Scan for the cell matching the given text and deliver its (x, y) coordinate at center. 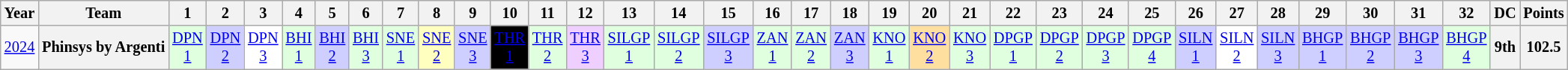
SILN1 (1195, 47)
4 (300, 13)
25 (1152, 13)
THR1 (509, 47)
27 (1237, 13)
THR2 (547, 47)
BHI3 (365, 47)
SNE2 (437, 47)
15 (728, 13)
29 (1322, 13)
5 (332, 13)
Team (103, 13)
DPGP2 (1060, 47)
BHGP3 (1418, 47)
31 (1418, 13)
9th (1505, 47)
SILGP2 (678, 47)
BHI1 (300, 47)
23 (1060, 13)
THR3 (585, 47)
KNO2 (929, 47)
28 (1277, 13)
1 (187, 13)
2024 (19, 47)
30 (1370, 13)
DPN1 (187, 47)
9 (472, 13)
12 (585, 13)
SNE1 (401, 47)
ZAN1 (773, 47)
ZAN2 (811, 47)
19 (890, 13)
24 (1106, 13)
BHI2 (332, 47)
102.5 (1544, 47)
BHGP1 (1322, 47)
26 (1195, 13)
KNO1 (890, 47)
Phinsys by Argenti (103, 47)
10 (509, 13)
16 (773, 13)
DPN3 (263, 47)
SILN3 (1277, 47)
BHGP2 (1370, 47)
32 (1466, 13)
2 (225, 13)
Year (19, 13)
DPGP4 (1152, 47)
8 (437, 13)
14 (678, 13)
11 (547, 13)
3 (263, 13)
SNE3 (472, 47)
DPN2 (225, 47)
13 (629, 13)
SILN2 (1237, 47)
BHGP4 (1466, 47)
21 (970, 13)
18 (850, 13)
6 (365, 13)
DPGP3 (1106, 47)
SILGP1 (629, 47)
17 (811, 13)
22 (1013, 13)
7 (401, 13)
KNO3 (970, 47)
SILGP3 (728, 47)
ZAN3 (850, 47)
DC (1505, 13)
DPGP1 (1013, 47)
20 (929, 13)
Points (1544, 13)
